Determine the (x, y) coordinate at the center of the cell enclosing the given text.  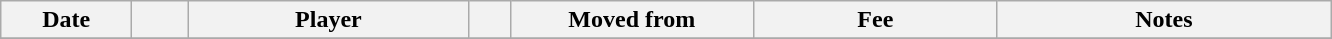
Notes (1164, 20)
Moved from (632, 20)
Fee (876, 20)
Date (66, 20)
Player (328, 20)
